Output the [X, Y] coordinate of the center of the cell containing the given text.  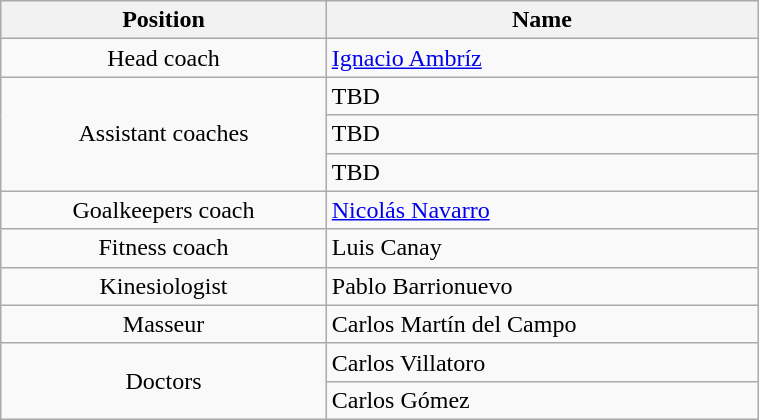
Position [164, 20]
Doctors [164, 381]
Masseur [164, 324]
Name [542, 20]
Luis Canay [542, 248]
Carlos Gómez [542, 400]
Carlos Villatoro [542, 362]
Nicolás Navarro [542, 210]
Kinesiologist [164, 286]
Pablo Barrionuevo [542, 286]
Fitness coach [164, 248]
Head coach [164, 58]
Goalkeepers coach [164, 210]
Assistant coaches [164, 134]
Carlos Martín del Campo [542, 324]
Ignacio Ambríz [542, 58]
